Locate the cell with the specified text and output its [x, y] center coordinate. 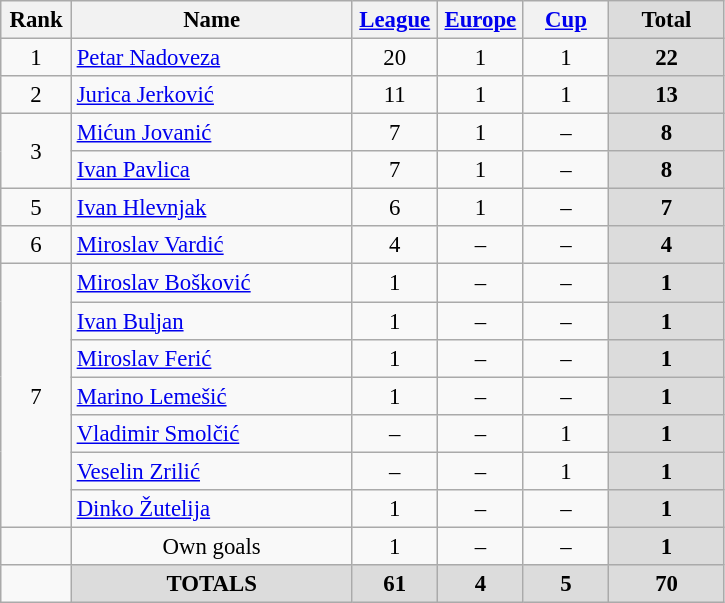
Jurica Jerković [212, 95]
Miroslav Vardić [212, 245]
TOTALS [212, 584]
Own goals [212, 546]
Miroslav Ferić [212, 358]
22 [667, 58]
Name [212, 20]
Vladimir Smolčić [212, 433]
Veselin Zrilić [212, 471]
13 [667, 95]
Ivan Hlevnjak [212, 208]
11 [395, 95]
Marino Lemešić [212, 396]
3 [36, 152]
Total [667, 20]
League [395, 20]
Ivan Pavlica [212, 170]
Dinko Žutelija [212, 509]
70 [667, 584]
20 [395, 58]
Ivan Buljan [212, 321]
61 [395, 584]
Europe [481, 20]
Miroslav Bošković [212, 283]
Petar Nadoveza [212, 58]
Cup [566, 20]
2 [36, 95]
Rank [36, 20]
Mićun Jovanić [212, 133]
